Provide the (x, y) coordinate of the cell's center where the given text is located.  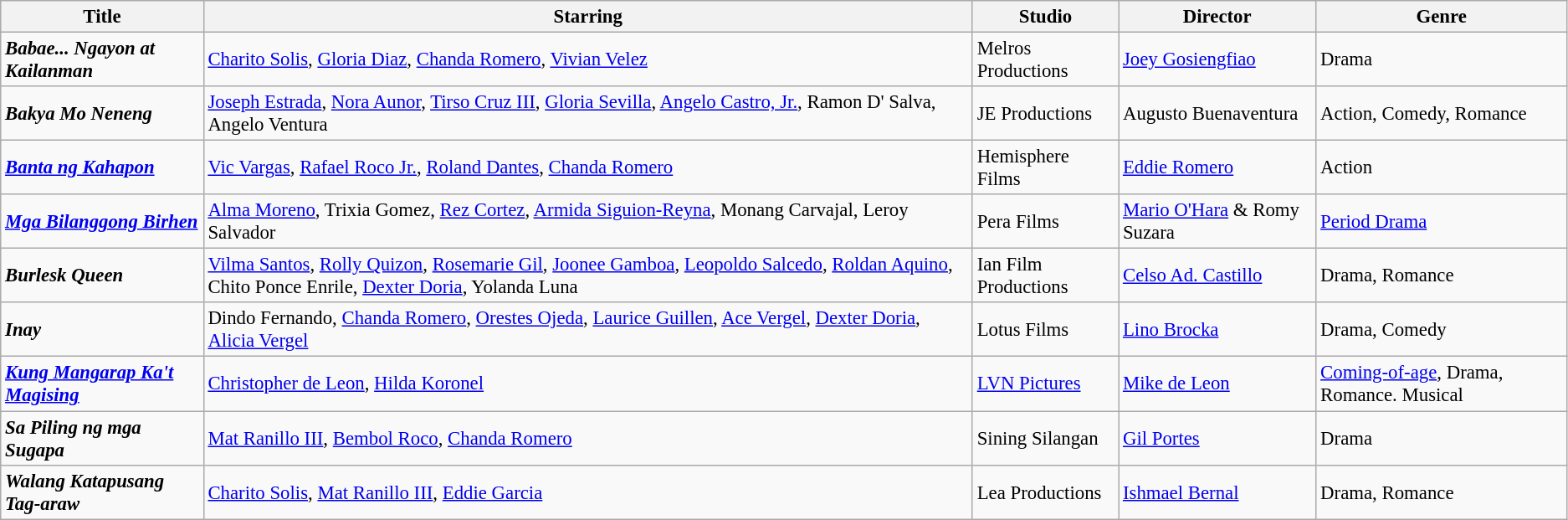
Studio (1045, 17)
Lino Brocka (1217, 330)
JE Productions (1045, 114)
Sa Piling ng mga Sugapa (102, 439)
Charito Solis, Gloria Diaz, Chanda Romero, Vivian Velez (587, 60)
Eddie Romero (1217, 167)
Melros Productions (1045, 60)
Christopher de Leon, Hilda Koronel (587, 384)
Burlesk Queen (102, 276)
Coming-of-age, Drama, Romance. Musical (1442, 384)
Celso Ad. Castillo (1217, 276)
Starring (587, 17)
Augusto Buenaventura (1217, 114)
Sining Silangan (1045, 439)
Alma Moreno, Trixia Gomez, Rez Cortez, Armida Siguion-Reyna, Monang Carvajal, Leroy Salvador (587, 221)
Director (1217, 17)
Ishmael Bernal (1217, 492)
Mga Bilanggong Birhen (102, 221)
Mike de Leon (1217, 384)
Action (1442, 167)
Drama, Comedy (1442, 330)
Babae... Ngayon at Kailanman (102, 60)
Mat Ranillo III, Bembol Roco, Chanda Romero (587, 439)
Lotus Films (1045, 330)
Dindo Fernando, Chanda Romero, Orestes Ojeda, Laurice Guillen, Ace Vergel, Dexter Doria, Alicia Vergel (587, 330)
Genre (1442, 17)
Title (102, 17)
Banta ng Kahapon (102, 167)
Lea Productions (1045, 492)
Period Drama (1442, 221)
Pera Films (1045, 221)
Joseph Estrada, Nora Aunor, Tirso Cruz III, Gloria Sevilla, Angelo Castro, Jr., Ramon D' Salva, Angelo Ventura (587, 114)
Gil Portes (1217, 439)
Mario O'Hara & Romy Suzara (1217, 221)
Joey Gosiengfiao (1217, 60)
Inay (102, 330)
Kung Mangarap Ka't Magising (102, 384)
Action, Comedy, Romance (1442, 114)
Vic Vargas, Rafael Roco Jr., Roland Dantes, Chanda Romero (587, 167)
Hemisphere Films (1045, 167)
Ian Film Productions (1045, 276)
Charito Solis, Mat Ranillo III, Eddie Garcia (587, 492)
Walang Katapusang Tag-araw (102, 492)
Bakya Mo Neneng (102, 114)
Vilma Santos, Rolly Quizon, Rosemarie Gil, Joonee Gamboa, Leopoldo Salcedo, Roldan Aquino, Chito Ponce Enrile, Dexter Doria, Yolanda Luna (587, 276)
LVN Pictures (1045, 384)
